Scan for the cell matching the given text and deliver its (X, Y) coordinate at center. 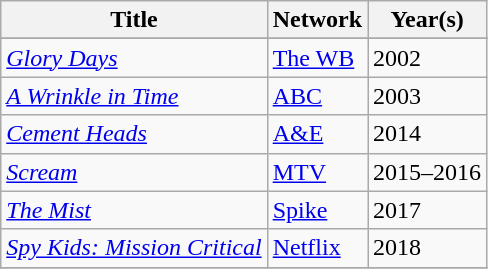
The Mist (134, 210)
2002 (428, 58)
2003 (428, 96)
Spike (317, 210)
The WB (317, 58)
Spy Kids: Mission Critical (134, 248)
Cement Heads (134, 134)
Year(s) (428, 20)
2014 (428, 134)
Netflix (317, 248)
ABC (317, 96)
Title (134, 20)
2017 (428, 210)
Glory Days (134, 58)
2018 (428, 248)
A&E (317, 134)
MTV (317, 172)
Network (317, 20)
A Wrinkle in Time (134, 96)
Scream (134, 172)
2015–2016 (428, 172)
